Locate the cell with the specified text and output its (x, y) center coordinate. 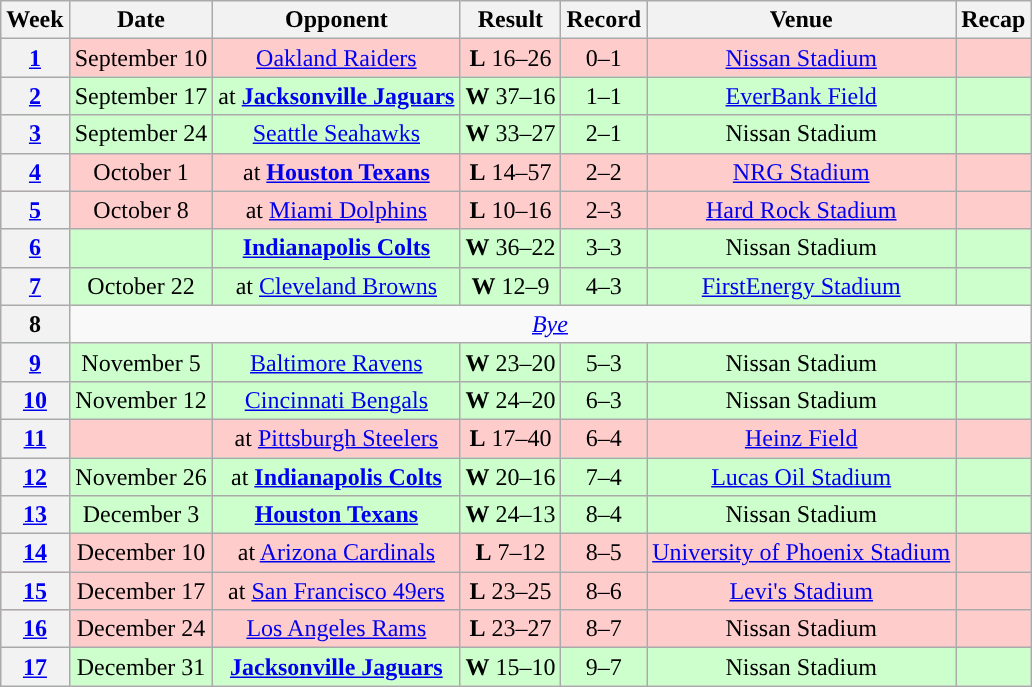
at Indianapolis Colts (336, 477)
at Houston Texans (336, 172)
4 (35, 172)
13 (35, 515)
EverBank Field (802, 96)
September 17 (141, 96)
2 (35, 96)
W 20–16 (510, 477)
at Arizona Cardinals (336, 553)
December 17 (141, 591)
L 23–25 (510, 591)
8–4 (604, 515)
6–4 (604, 438)
2–1 (604, 134)
16 (35, 629)
at Cleveland Browns (336, 286)
FirstEnergy Stadium (802, 286)
6 (35, 248)
Heinz Field (802, 438)
Hard Rock Stadium (802, 210)
2–3 (604, 210)
9 (35, 362)
4–3 (604, 286)
6–3 (604, 400)
0–1 (604, 58)
10 (35, 400)
Cincinnati Bengals (336, 400)
8 (35, 324)
Result (510, 20)
at San Francisco 49ers (336, 591)
Opponent (336, 20)
8–6 (604, 591)
W 33–27 (510, 134)
Oakland Raiders (336, 58)
L 14–57 (510, 172)
October 22 (141, 286)
University of Phoenix Stadium (802, 553)
5–3 (604, 362)
at Pittsburgh Steelers (336, 438)
W 24–13 (510, 515)
October 8 (141, 210)
December 10 (141, 553)
3 (35, 134)
8–5 (604, 553)
Record (604, 20)
Houston Texans (336, 515)
Recap (994, 20)
Date (141, 20)
December 24 (141, 629)
Los Angeles Rams (336, 629)
11 (35, 438)
Indianapolis Colts (336, 248)
Jacksonville Jaguars (336, 667)
15 (35, 591)
17 (35, 667)
12 (35, 477)
7 (35, 286)
October 1 (141, 172)
Lucas Oil Stadium (802, 477)
W 36–22 (510, 248)
W 23–20 (510, 362)
at Jacksonville Jaguars (336, 96)
September 10 (141, 58)
W 37–16 (510, 96)
L 10–16 (510, 210)
November 12 (141, 400)
September 24 (141, 134)
November 5 (141, 362)
W 24–20 (510, 400)
1 (35, 58)
W 12–9 (510, 286)
7–4 (604, 477)
at Miami Dolphins (336, 210)
L 7–12 (510, 553)
NRG Stadium (802, 172)
Baltimore Ravens (336, 362)
Seattle Seahawks (336, 134)
14 (35, 553)
W 15–10 (510, 667)
1–1 (604, 96)
8–7 (604, 629)
5 (35, 210)
L 16–26 (510, 58)
L 23–27 (510, 629)
Week (35, 20)
November 26 (141, 477)
Bye (550, 324)
Levi's Stadium (802, 591)
9–7 (604, 667)
2–2 (604, 172)
December 31 (141, 667)
Venue (802, 20)
L 17–40 (510, 438)
3–3 (604, 248)
December 3 (141, 515)
